Pinpoint the cell where the given text exists, returning its (x, y) midpoint coordinate. 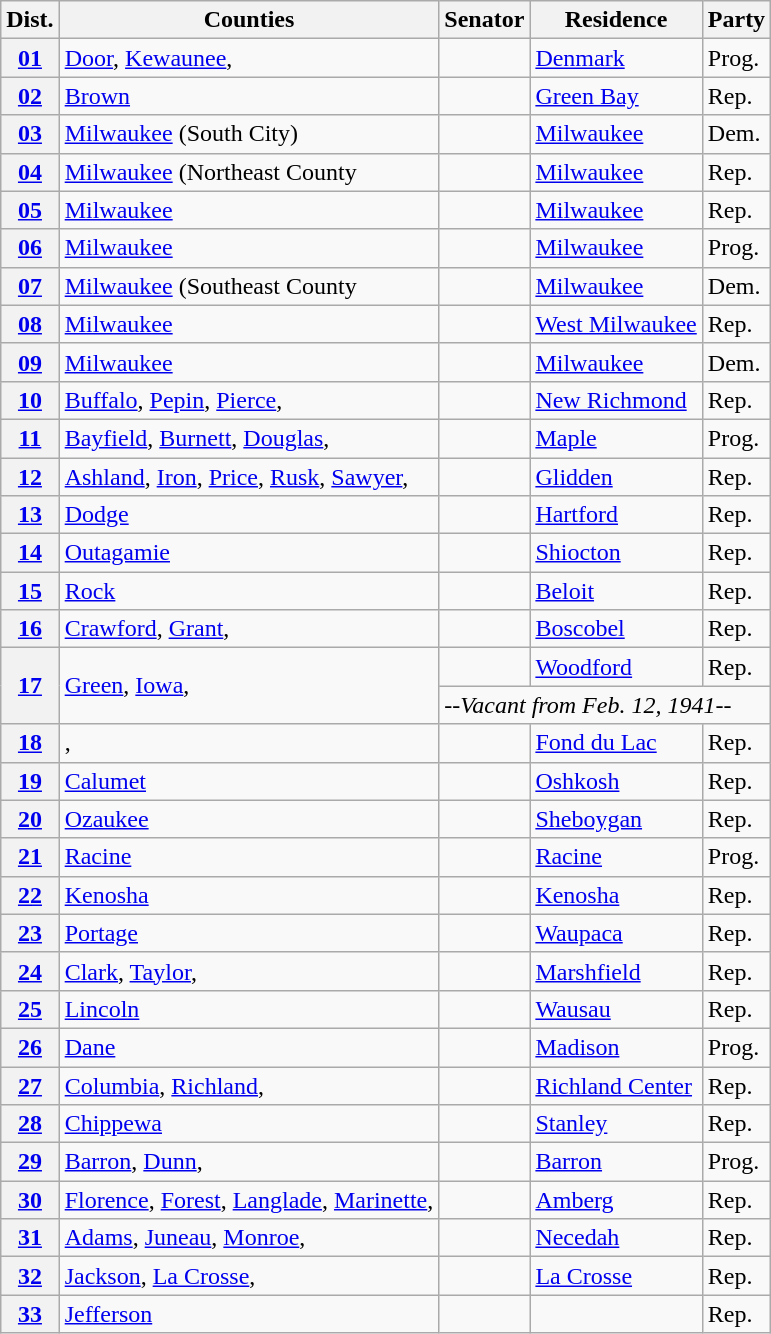
15 (30, 591)
Counties (249, 20)
02 (30, 96)
West Milwaukee (616, 324)
26 (30, 1047)
Jackson, La Crosse, (249, 1276)
Glidden (616, 477)
Green, Iowa, (249, 686)
33 (30, 1314)
Amberg (616, 1200)
19 (30, 781)
Dane (249, 1047)
29 (30, 1162)
Ashland, Iron, Price, Rusk, Sawyer, (249, 477)
Crawford, Grant, (249, 629)
Bayfield, Burnett, Douglas, (249, 438)
Beloit (616, 591)
Green Bay (616, 96)
17 (30, 686)
Oshkosh (616, 781)
Florence, Forest, Langlade, Marinette, (249, 1200)
Barron (616, 1162)
Party (736, 20)
Barron, Dunn, (249, 1162)
Wausau (616, 1009)
Madison (616, 1047)
Ozaukee (249, 819)
28 (30, 1124)
Stanley (616, 1124)
21 (30, 857)
New Richmond (616, 400)
La Crosse (616, 1276)
Outagamie (249, 553)
22 (30, 895)
Shiocton (616, 553)
13 (30, 515)
30 (30, 1200)
Milwaukee (Northeast County (249, 172)
Waupaca (616, 933)
Brown (249, 96)
Fond du Lac (616, 743)
Woodford (616, 667)
Clark, Taylor, (249, 971)
20 (30, 819)
Dist. (30, 20)
, (249, 743)
16 (30, 629)
09 (30, 362)
24 (30, 971)
Maple (616, 438)
Door, Kewaunee, (249, 58)
Jefferson (249, 1314)
08 (30, 324)
Residence (616, 20)
Milwaukee (Southeast County (249, 286)
Columbia, Richland, (249, 1085)
Hartford (616, 515)
Boscobel (616, 629)
Sheboygan (616, 819)
Necedah (616, 1238)
Dodge (249, 515)
03 (30, 134)
Buffalo, Pepin, Pierce, (249, 400)
25 (30, 1009)
Richland Center (616, 1085)
32 (30, 1276)
Denmark (616, 58)
Chippewa (249, 1124)
01 (30, 58)
--Vacant from Feb. 12, 1941-- (605, 705)
27 (30, 1085)
12 (30, 477)
Senator (484, 20)
Calumet (249, 781)
Milwaukee (South City) (249, 134)
06 (30, 248)
05 (30, 210)
07 (30, 286)
Adams, Juneau, Monroe, (249, 1238)
Lincoln (249, 1009)
Portage (249, 933)
10 (30, 400)
04 (30, 172)
18 (30, 743)
Marshfield (616, 971)
31 (30, 1238)
23 (30, 933)
14 (30, 553)
Rock (249, 591)
11 (30, 438)
